Pinpoint the cell where the given text exists, returning its (X, Y) midpoint coordinate. 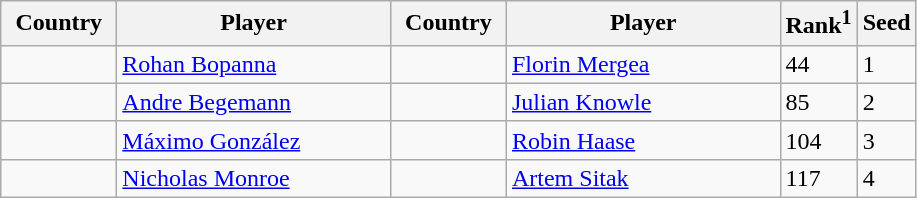
Robin Haase (643, 140)
Nicholas Monroe (254, 178)
1 (886, 64)
85 (818, 102)
Andre Begemann (254, 102)
Rank1 (818, 24)
3 (886, 140)
Florin Mergea (643, 64)
117 (818, 178)
4 (886, 178)
44 (818, 64)
Rohan Bopanna (254, 64)
Julian Knowle (643, 102)
104 (818, 140)
Seed (886, 24)
2 (886, 102)
Máximo González (254, 140)
Artem Sitak (643, 178)
